Extract the (x, y) coordinate from the center of the cell holding the provided text.  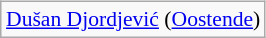
Dušan Djordjević (Oostende) (133, 20)
